Return the [X, Y] coordinate for the center point of the cell that contains the specified text.  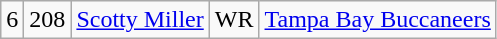
208 [48, 20]
Scotty Miller [140, 20]
WR [234, 20]
Tampa Bay Buccaneers [378, 20]
6 [12, 20]
